Find where the given text appears and provide that cell's center as [x, y] coordinate. 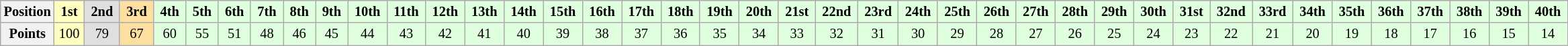
35 [719, 34]
23 [1191, 34]
22 [1232, 34]
12th [445, 11]
42 [445, 34]
20th [759, 11]
37th [1430, 11]
16 [1469, 34]
51 [234, 34]
18 [1391, 34]
29 [957, 34]
3rd [136, 11]
16th [602, 11]
22nd [837, 11]
30th [1153, 11]
Position [28, 11]
26 [1075, 34]
19 [1352, 34]
8th [299, 11]
18th [680, 11]
1st [70, 11]
38th [1469, 11]
14th [523, 11]
26th [997, 11]
33rd [1273, 11]
25 [1114, 34]
35th [1352, 11]
20 [1312, 34]
Points [28, 34]
17th [641, 11]
46 [299, 34]
9th [332, 11]
48 [267, 34]
25th [957, 11]
29th [1114, 11]
41 [484, 34]
34th [1312, 11]
38 [602, 34]
31 [878, 34]
33 [796, 34]
100 [70, 34]
24th [918, 11]
15th [563, 11]
32nd [1232, 11]
28th [1075, 11]
40 [523, 34]
2nd [102, 11]
55 [202, 34]
43 [406, 34]
32 [837, 34]
21 [1273, 34]
34 [759, 34]
17 [1430, 34]
45 [332, 34]
7th [267, 11]
23rd [878, 11]
10th [367, 11]
6th [234, 11]
39th [1508, 11]
60 [170, 34]
40th [1548, 11]
36th [1391, 11]
13th [484, 11]
19th [719, 11]
37 [641, 34]
67 [136, 34]
28 [997, 34]
24 [1153, 34]
31st [1191, 11]
21st [796, 11]
79 [102, 34]
27th [1035, 11]
39 [563, 34]
4th [170, 11]
36 [680, 34]
5th [202, 11]
44 [367, 34]
11th [406, 11]
14 [1548, 34]
15 [1508, 34]
27 [1035, 34]
30 [918, 34]
